Find where the given text appears and provide that cell's center as [x, y] coordinate. 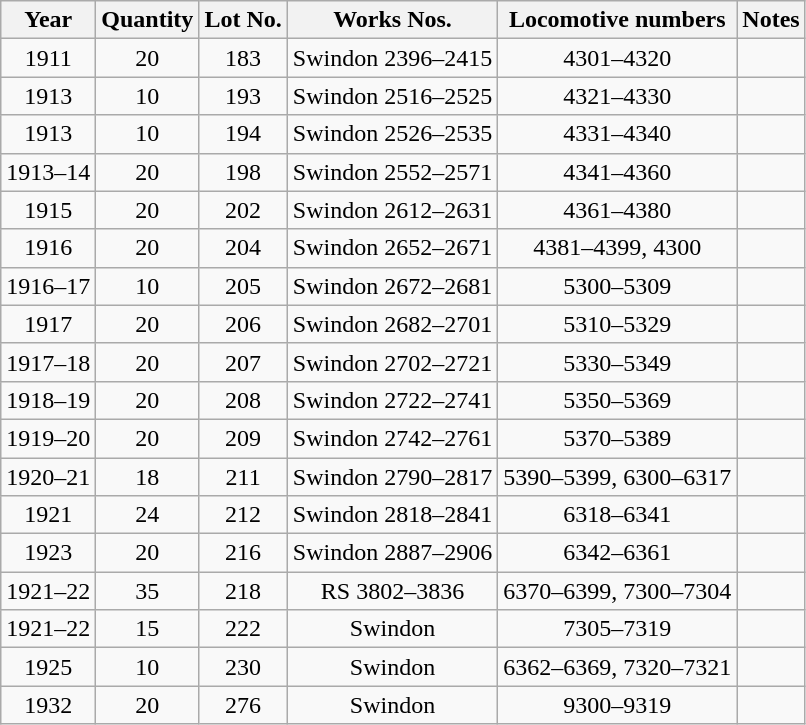
207 [243, 362]
4381–4399, 4300 [618, 248]
6362–6369, 7320–7321 [618, 667]
222 [243, 629]
205 [243, 286]
4341–4360 [618, 172]
1917–18 [48, 362]
9300–9319 [618, 705]
Swindon 2722–2741 [392, 400]
1913–14 [48, 172]
Swindon 2552–2571 [392, 172]
1915 [48, 210]
RS 3802–3836 [392, 591]
4361–4380 [618, 210]
198 [243, 172]
5300–5309 [618, 286]
1923 [48, 553]
Swindon 2887–2906 [392, 553]
204 [243, 248]
5310–5329 [618, 324]
1919–20 [48, 438]
276 [243, 705]
218 [243, 591]
Swindon 2682–2701 [392, 324]
Swindon 2742–2761 [392, 438]
1916 [48, 248]
7305–7319 [618, 629]
18 [148, 477]
Quantity [148, 20]
Swindon 2652–2671 [392, 248]
183 [243, 58]
202 [243, 210]
4321–4330 [618, 96]
206 [243, 324]
Works Nos. [392, 20]
193 [243, 96]
194 [243, 134]
5350–5369 [618, 400]
Lot No. [243, 20]
Swindon 2396–2415 [392, 58]
Swindon 2790–2817 [392, 477]
1917 [48, 324]
5330–5349 [618, 362]
211 [243, 477]
15 [148, 629]
1911 [48, 58]
1918–19 [48, 400]
4301–4320 [618, 58]
208 [243, 400]
Swindon 2702–2721 [392, 362]
216 [243, 553]
209 [243, 438]
Swindon 2612–2631 [392, 210]
230 [243, 667]
6370–6399, 7300–7304 [618, 591]
24 [148, 515]
4331–4340 [618, 134]
1925 [48, 667]
212 [243, 515]
Swindon 2818–2841 [392, 515]
Swindon 2516–2525 [392, 96]
1921 [48, 515]
Swindon 2526–2535 [392, 134]
35 [148, 591]
1920–21 [48, 477]
Notes [771, 20]
Locomotive numbers [618, 20]
6342–6361 [618, 553]
1932 [48, 705]
Year [48, 20]
6318–6341 [618, 515]
1916–17 [48, 286]
Swindon 2672–2681 [392, 286]
5390–5399, 6300–6317 [618, 477]
5370–5389 [618, 438]
